Pinpoint the cell where the given text exists, returning its (x, y) midpoint coordinate. 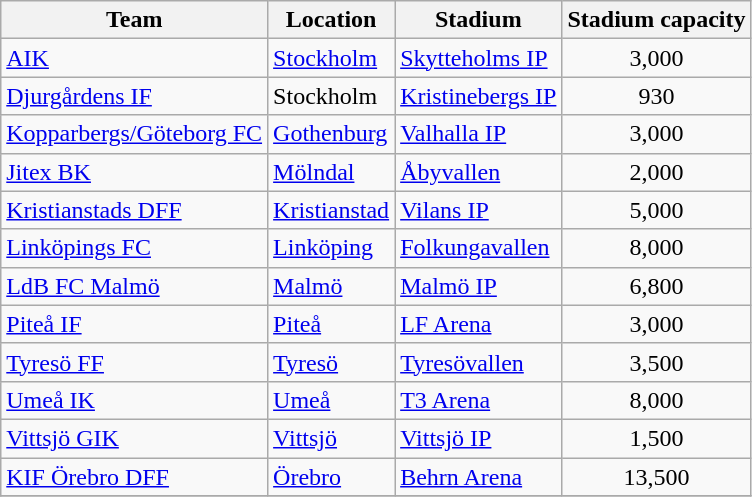
LdB FC Malmö (134, 286)
Piteå (332, 324)
Valhalla IP (478, 134)
Gothenburg (332, 134)
Kopparbergs/Göteborg FC (134, 134)
Umeå IK (134, 400)
Vilans IP (478, 210)
LF Arena (478, 324)
Umeå (332, 400)
930 (656, 96)
Örebro (332, 477)
Djurgårdens IF (134, 96)
Stadium (478, 20)
Malmö (332, 286)
Linköping (332, 248)
3,500 (656, 362)
AIK (134, 58)
T3 Arena (478, 400)
Vittsjö IP (478, 438)
5,000 (656, 210)
Behrn Arena (478, 477)
Location (332, 20)
6,800 (656, 286)
KIF Örebro DFF (134, 477)
Kristianstad (332, 210)
Skytteholms IP (478, 58)
Kristinebergs IP (478, 96)
2,000 (656, 172)
Mölndal (332, 172)
Åbyvallen (478, 172)
Folkungavallen (478, 248)
1,500 (656, 438)
Jitex BK (134, 172)
Piteå IF (134, 324)
Stadium capacity (656, 20)
Team (134, 20)
Tyresö FF (134, 362)
Tyresövallen (478, 362)
Vittsjö (332, 438)
13,500 (656, 477)
Vittsjö GIK (134, 438)
Tyresö (332, 362)
Malmö IP (478, 286)
Linköpings FC (134, 248)
Kristianstads DFF (134, 210)
